Return [X, Y] of the center of cell containing provided text 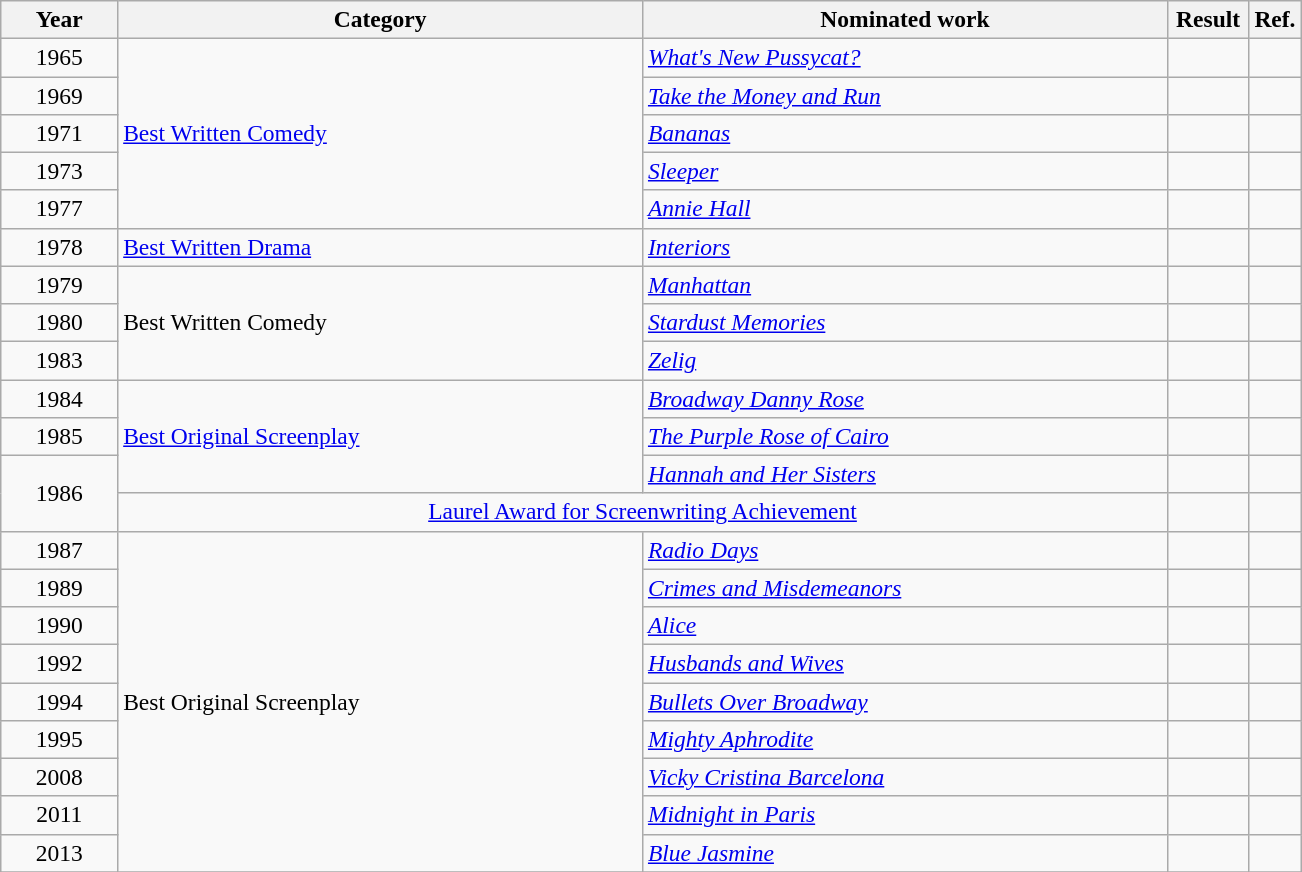
1983 [60, 360]
Husbands and Wives [906, 663]
1992 [60, 663]
1989 [60, 588]
Result [1208, 19]
Blue Jasmine [906, 853]
Category [380, 19]
Zelig [906, 360]
Stardust Memories [906, 322]
2013 [60, 853]
1978 [60, 247]
Bullets Over Broadway [906, 701]
1965 [60, 57]
Hannah and Her Sisters [906, 474]
1969 [60, 95]
1986 [60, 493]
Radio Days [906, 550]
Mighty Aphrodite [906, 739]
Interiors [906, 247]
1985 [60, 436]
Laurel Award for Screenwriting Achievement [643, 512]
2008 [60, 777]
1971 [60, 133]
Crimes and Misdemeanors [906, 588]
Manhattan [906, 285]
1990 [60, 625]
Midnight in Paris [906, 815]
1987 [60, 550]
1973 [60, 171]
Vicky Cristina Barcelona [906, 777]
Nominated work [906, 19]
1994 [60, 701]
1979 [60, 285]
2011 [60, 815]
1984 [60, 398]
1980 [60, 322]
Bananas [906, 133]
The Purple Rose of Cairo [906, 436]
Annie Hall [906, 209]
Broadway Danny Rose [906, 398]
Best Written Drama [380, 247]
Alice [906, 625]
Sleeper [906, 171]
1995 [60, 739]
1977 [60, 209]
What's New Pussycat? [906, 57]
Take the Money and Run [906, 95]
Ref. [1275, 19]
Year [60, 19]
